Find where the given text appears and provide that cell's center as [X, Y] coordinate. 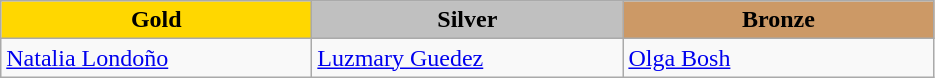
Silver [468, 20]
Bronze [778, 20]
Gold [156, 20]
Natalia Londoño [156, 58]
Olga Bosh [778, 58]
Luzmary Guedez [468, 58]
